Detect which cell encompasses the target text, then output its (X, Y) center coordinate. 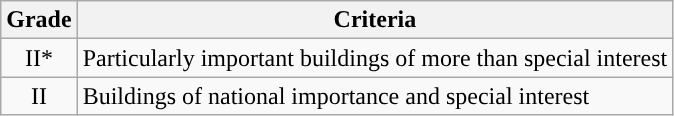
Particularly important buildings of more than special interest (375, 58)
Grade (39, 20)
Criteria (375, 20)
II (39, 96)
Buildings of national importance and special interest (375, 96)
II* (39, 58)
